Extract the [x, y] coordinate from the center of the cell holding the provided text.  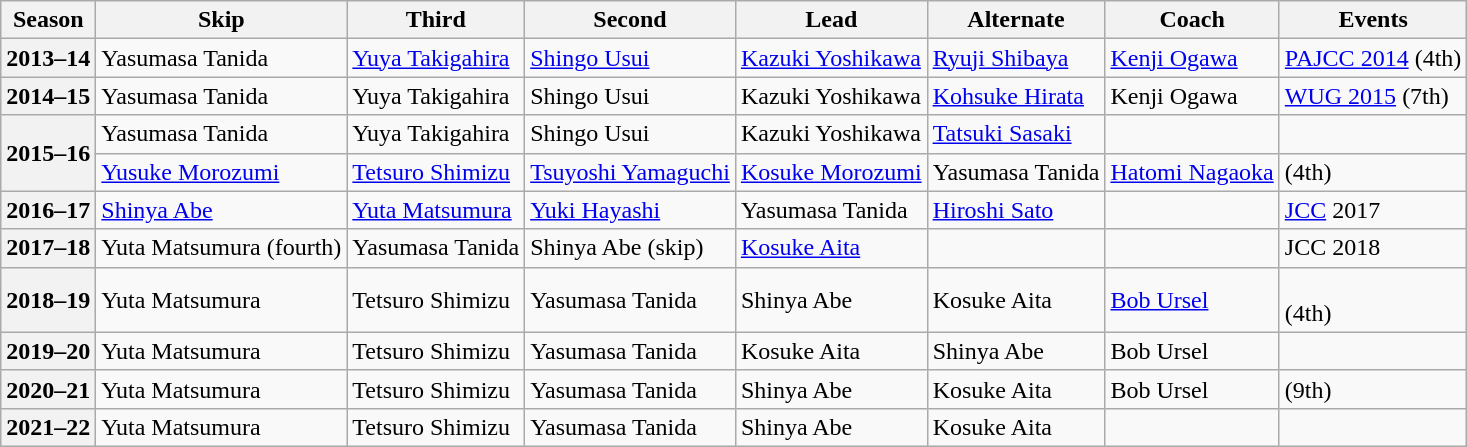
Tsuyoshi Yamaguchi [630, 172]
Tatsuki Sasaki [1016, 134]
2020–21 [48, 389]
Season [48, 20]
Yuki Hayashi [630, 210]
PAJCC 2014 (4th) [1373, 58]
2015–16 [48, 153]
Lead [831, 20]
Yusuke Morozumi [222, 172]
Hiroshi Sato [1016, 210]
Skip [222, 20]
Hatomi Nagaoka [1192, 172]
2019–20 [48, 351]
Events [1373, 20]
Yuta Matsumura (fourth) [222, 248]
Kohsuke Hirata [1016, 96]
JCC 2018 [1373, 248]
2016–17 [48, 210]
2013–14 [48, 58]
2018–19 [48, 300]
Alternate [1016, 20]
JCC 2017 [1373, 210]
Shinya Abe (skip) [630, 248]
2014–15 [48, 96]
Second [630, 20]
Coach [1192, 20]
(9th) [1373, 389]
Kosuke Morozumi [831, 172]
WUG 2015 (7th) [1373, 96]
Third [436, 20]
2021–22 [48, 427]
Ryuji Shibaya [1016, 58]
2017–18 [48, 248]
